Scan for the cell matching the given text and deliver its [X, Y] coordinate at center. 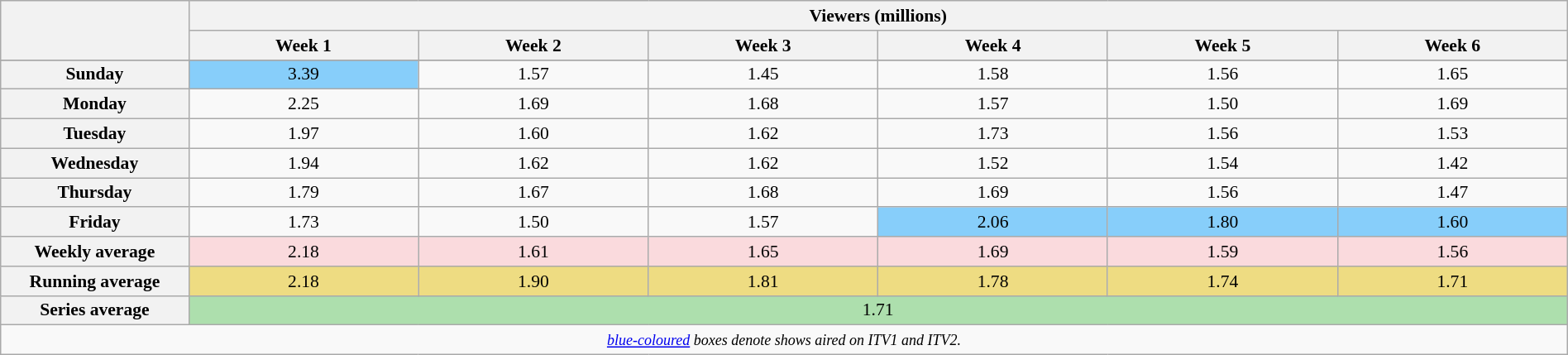
Running average [94, 281]
1.54 [1222, 163]
Sunday [94, 74]
1.90 [533, 281]
1.80 [1222, 223]
blue-coloured boxes denote shows aired on ITV1 and ITV2. [784, 340]
Week 5 [1222, 46]
Weekly average [94, 252]
Thursday [94, 193]
2.25 [304, 104]
1.67 [533, 193]
Viewers (millions) [878, 16]
Week 6 [1452, 46]
2.06 [993, 223]
1.52 [993, 163]
Tuesday [94, 134]
1.58 [993, 74]
3.39 [304, 74]
1.42 [1452, 163]
1.53 [1452, 134]
Week 3 [763, 46]
1.78 [993, 281]
Week 4 [993, 46]
1.94 [304, 163]
1.61 [533, 252]
Week 1 [304, 46]
Week 2 [533, 46]
Friday [94, 223]
Monday [94, 104]
1.47 [1452, 193]
1.81 [763, 281]
1.79 [304, 193]
Series average [94, 310]
1.59 [1222, 252]
1.74 [1222, 281]
Wednesday [94, 163]
1.97 [304, 134]
1.45 [763, 74]
